Find where the given text appears and provide that cell's center as [x, y] coordinate. 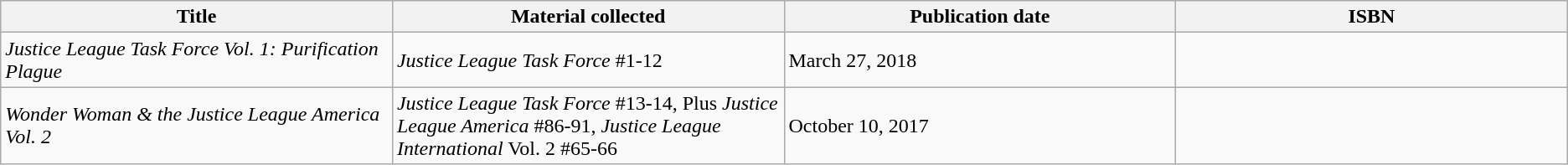
Justice League Task Force Vol. 1: Purification Plague [197, 60]
March 27, 2018 [980, 60]
Material collected [588, 17]
Justice League Task Force #13-14, Plus Justice League America #86-91, Justice League International Vol. 2 #65-66 [588, 126]
Wonder Woman & the Justice League America Vol. 2 [197, 126]
ISBN [1372, 17]
Title [197, 17]
October 10, 2017 [980, 126]
Justice League Task Force #1-12 [588, 60]
Publication date [980, 17]
